Find where the given text appears and provide that cell's center as [x, y] coordinate. 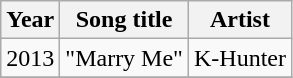
K-Hunter [240, 58]
Year [30, 20]
2013 [30, 58]
Artist [240, 20]
Song title [124, 20]
"Marry Me" [124, 58]
